Capture the cell that displays the provided text and extract its [x, y] central coordinate. 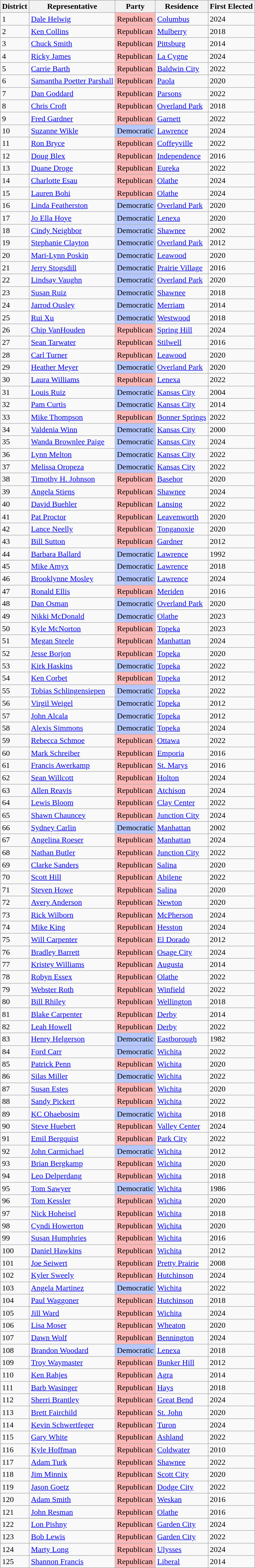
66 [15, 828]
Cindy Neighbor [72, 230]
Valdenia Winn [72, 430]
Jill Ward [72, 1313]
35 [15, 442]
46 [15, 579]
Eureka [182, 168]
71 [15, 890]
Nathan Butler [72, 852]
Newton [182, 902]
Ken Corbet [72, 678]
111 [15, 1388]
Megan Steele [72, 641]
61 [15, 766]
Francis Awerkamp [72, 766]
Charlotte Esau [72, 181]
15 [15, 193]
Steven Howe [72, 890]
110 [15, 1375]
Virgil Weigel [72, 703]
32 [15, 405]
Ron Bryce [72, 143]
84 [15, 1052]
Wheaton [182, 1325]
Bunker Hill [182, 1363]
Shawn Chauncey [72, 815]
Valley Center [182, 1126]
Laura Williams [72, 380]
31 [15, 392]
87 [15, 1089]
Paola [182, 81]
Sherri Brantley [72, 1400]
Lance Neelly [72, 529]
62 [15, 778]
3 [15, 44]
82 [15, 1027]
27 [15, 342]
88 [15, 1101]
Lauren Bohi [72, 193]
Ken Rahjes [72, 1375]
107 [15, 1338]
Weskan [182, 1499]
Jo Ella Hoye [72, 218]
Coldwater [182, 1450]
Park City [182, 1138]
70 [15, 877]
Silas Miller [72, 1076]
81 [15, 1014]
25 [15, 317]
2 [15, 31]
Baldwin City [182, 69]
Timothy H. Johnson [72, 479]
Ashland [182, 1437]
79 [15, 989]
23 [15, 293]
68 [15, 852]
Kyler Sweely [72, 1275]
Scott Hill [72, 877]
50 [15, 629]
26 [15, 330]
Gardner [182, 541]
Bonner Springs [182, 417]
Representative [72, 7]
Holton [182, 778]
Susan Ruiz [72, 293]
John Carmichael [72, 1151]
51 [15, 641]
95 [15, 1189]
22 [15, 280]
Basehor [182, 479]
101 [15, 1263]
103 [15, 1288]
11 [15, 143]
Residence [182, 7]
Parsons [182, 93]
Chip VanHouden [72, 330]
93 [15, 1164]
125 [15, 1562]
Independence [182, 156]
Lisa Moser [72, 1325]
21 [15, 268]
Blake Carpenter [72, 1014]
Webster Roth [72, 989]
20 [15, 255]
91 [15, 1138]
30 [15, 380]
Bennington [182, 1338]
19 [15, 243]
Emil Bergquist [72, 1138]
44 [15, 554]
Melissa Oropeza [72, 467]
Sydney Carlin [72, 828]
78 [15, 977]
Brandon Woodard [72, 1350]
Mike Thompson [72, 417]
38 [15, 479]
Augusta [182, 965]
Rick Wilborn [72, 915]
Eastborough [182, 1039]
47 [15, 591]
56 [15, 703]
Ricky James [72, 56]
18 [15, 230]
7 [15, 93]
Columbus [182, 19]
Wellington [182, 1002]
Stilwell [182, 342]
Allen Reavis [72, 790]
Coffeyville [182, 143]
Ulysses [182, 1549]
Kristey Williams [72, 965]
Bob Lewis [72, 1537]
Adam Smith [72, 1499]
Westwood [182, 317]
12 [15, 156]
2010 [231, 1450]
Angelina Roeser [72, 840]
114 [15, 1425]
Turon [182, 1425]
13 [15, 168]
Emporia [182, 753]
Sean Willcott [72, 778]
Jim Minnix [72, 1475]
Spring Hill [182, 330]
Barb Wasinger [72, 1388]
29 [15, 367]
97 [15, 1213]
105 [15, 1313]
58 [15, 728]
Doug Blex [72, 156]
43 [15, 541]
Liberal [182, 1562]
Party [135, 7]
Heather Meyer [72, 367]
Marty Long [72, 1549]
Henry Helgerson [72, 1039]
77 [15, 965]
Atchison [182, 790]
Lewis Bloom [72, 803]
El Dorado [182, 939]
Brett Fairchild [72, 1412]
Kyle Hoffman [72, 1450]
Mike Amyx [72, 566]
98 [15, 1226]
Carrie Barth [72, 69]
102 [15, 1275]
36 [15, 454]
4 [15, 56]
Rebecca Schmoe [72, 740]
14 [15, 181]
Tonganoxie [182, 529]
Meriden [182, 591]
67 [15, 840]
Brooklynne Mosley [72, 579]
85 [15, 1064]
Nick Hoheisel [72, 1213]
57 [15, 716]
Garnett [182, 118]
120 [15, 1499]
17 [15, 218]
2008 [231, 1263]
Hesston [182, 927]
60 [15, 753]
55 [15, 691]
39 [15, 492]
94 [15, 1176]
109 [15, 1363]
St. Marys [182, 766]
Hays [182, 1388]
106 [15, 1325]
Louis Ruiz [72, 392]
45 [15, 566]
Susan Estes [72, 1089]
KC Ohaebosim [72, 1114]
Brian Bergkamp [72, 1164]
Tom Sawyer [72, 1189]
90 [15, 1126]
1986 [231, 1189]
Abilene [182, 877]
100 [15, 1251]
Mulberry [182, 31]
80 [15, 1002]
Dan Goddard [72, 93]
Angela Martinez [72, 1288]
Lynn Melton [72, 454]
24 [15, 305]
112 [15, 1400]
69 [15, 865]
116 [15, 1450]
Sandy Pickert [72, 1101]
Jesse Borjon [72, 653]
96 [15, 1201]
St. John [182, 1412]
42 [15, 529]
Will Carpenter [72, 939]
Samantha Poetter Parshall [72, 81]
Troy Waymaster [72, 1363]
Jason Goetz [72, 1487]
Agra [182, 1375]
Avery Anderson [72, 902]
119 [15, 1487]
1982 [231, 1039]
Clarke Sanders [72, 865]
Fred Gardner [72, 118]
33 [15, 417]
89 [15, 1114]
108 [15, 1350]
Dale Helwig [72, 19]
52 [15, 653]
Prairie Village [182, 268]
1992 [231, 554]
Nikki McDonald [72, 616]
Pittsburg [182, 44]
Alexis Simmons [72, 728]
122 [15, 1524]
83 [15, 1039]
10 [15, 131]
Adam Turk [72, 1462]
Ken Collins [72, 31]
99 [15, 1238]
75 [15, 939]
Wanda Brownlee Paige [72, 442]
Dodge City [182, 1487]
72 [15, 902]
Chris Croft [72, 106]
Dawn Wolf [72, 1338]
104 [15, 1300]
Scott City [182, 1475]
Mike King [72, 927]
Mark Schreiber [72, 753]
34 [15, 430]
Great Bend [182, 1400]
Barbara Ballard [72, 554]
54 [15, 678]
121 [15, 1512]
74 [15, 927]
David Buehler [72, 504]
92 [15, 1151]
Patrick Penn [72, 1064]
District [15, 7]
40 [15, 504]
Lindsay Vaughn [72, 280]
Joe Seiwert [72, 1263]
First Elected [231, 7]
6 [15, 81]
John Alcala [72, 716]
2000 [231, 430]
Bill Sutton [72, 541]
Tom Kessler [72, 1201]
Bill Rhiley [72, 1002]
113 [15, 1412]
65 [15, 815]
Dan Osman [72, 604]
Clay Center [182, 803]
Daniel Hawkins [72, 1251]
Rui Xu [72, 317]
Leavenworth [182, 516]
Kirk Haskins [72, 666]
41 [15, 516]
Gary White [72, 1437]
Kyle McNorton [72, 629]
Leo Delperdang [72, 1176]
Mari-Lynn Poskin [72, 255]
64 [15, 803]
Tobias Schlingensiepen [72, 691]
Ford Carr [72, 1052]
Robyn Essex [72, 977]
Duane Droge [72, 168]
Susan Humphries [72, 1238]
Carl Turner [72, 355]
28 [15, 355]
Shannon Francis [72, 1562]
9 [15, 118]
Paul Waggoner [72, 1300]
115 [15, 1437]
McPherson [182, 915]
Sean Tarwater [72, 342]
Linda Featherston [72, 206]
5 [15, 69]
Steve Huebert [72, 1126]
73 [15, 915]
118 [15, 1475]
Merriam [182, 305]
Pretty Prairie [182, 1263]
Ronald Ellis [72, 591]
John Resman [72, 1512]
Chuck Smith [72, 44]
Angela Stiens [72, 492]
La Cygne [182, 56]
Cyndi Howerton [72, 1226]
86 [15, 1076]
117 [15, 1462]
63 [15, 790]
Ottawa [182, 740]
59 [15, 740]
2004 [231, 392]
Jerry Stogsdill [72, 268]
Suzanne Wikle [72, 131]
Pam Curtis [72, 405]
124 [15, 1549]
Kevin Schwertfeger [72, 1425]
53 [15, 666]
Winfield [182, 989]
Osage City [182, 952]
Pat Proctor [72, 516]
76 [15, 952]
Stephanie Clayton [72, 243]
8 [15, 106]
123 [15, 1537]
Jarrod Ousley [72, 305]
1 [15, 19]
Bradley Barrett [72, 952]
16 [15, 206]
Lansing [182, 504]
37 [15, 467]
Leah Howell [72, 1027]
Lon Pishny [72, 1524]
48 [15, 604]
49 [15, 616]
